Scan for the cell matching the given text and deliver its [x, y] coordinate at center. 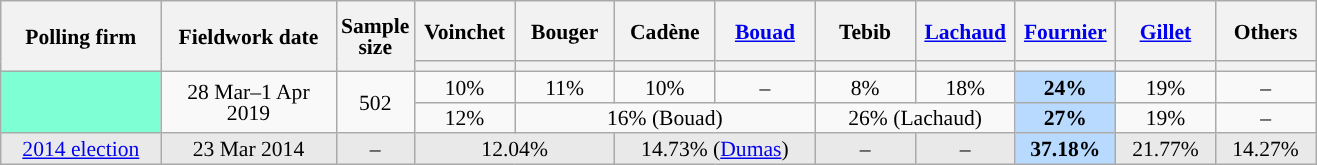
18% [965, 86]
23 Mar 2014 [248, 150]
11% [565, 86]
12% [464, 118]
Bouger [565, 31]
14.27% [1265, 150]
Bouad [765, 31]
Fournier [1065, 31]
21.77% [1165, 150]
16% (Bouad) [665, 118]
Fieldwork date [248, 36]
24% [1065, 86]
Voinchet [464, 31]
12.04% [514, 150]
14.73% (Dumas) [715, 150]
Gillet [1165, 31]
Others [1265, 31]
28 Mar–1 Apr 2019 [248, 102]
27% [1065, 118]
26% (Lachaud) [915, 118]
2014 election [81, 150]
Cadène [665, 31]
Polling firm [81, 36]
8% [865, 86]
502 [375, 102]
Lachaud [965, 31]
Tebib [865, 31]
37.18% [1065, 150]
Samplesize [375, 36]
